Detect which cell encompasses the target text, then output its (X, Y) center coordinate. 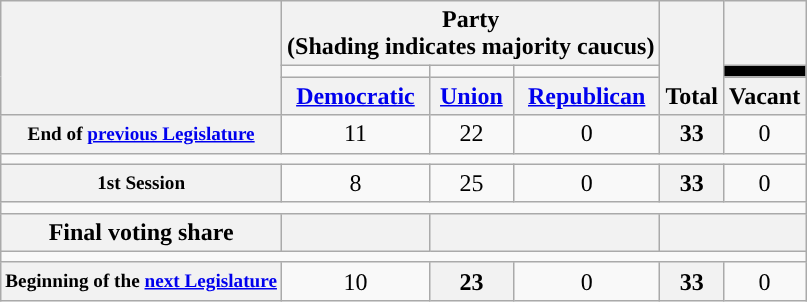
Union (471, 96)
23 (471, 281)
Party (Shading indicates majority caucus) (471, 34)
11 (356, 134)
Vacant (764, 96)
Republican (586, 96)
Final voting share (142, 232)
22 (471, 134)
Beginning of the next Legislature (142, 281)
1st Session (142, 183)
Total (692, 58)
10 (356, 281)
Democratic (356, 96)
8 (356, 183)
25 (471, 183)
End of previous Legislature (142, 134)
